Pinpoint the cell where the given text exists, returning its [x, y] midpoint coordinate. 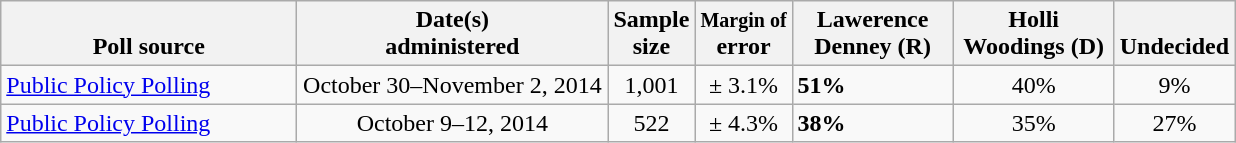
1,001 [652, 85]
38% [872, 123]
October 9–12, 2014 [452, 123]
40% [1034, 85]
Samplesize [652, 34]
October 30–November 2, 2014 [452, 85]
Undecided [1174, 34]
522 [652, 123]
Margin oferror [744, 34]
HolliWoodings (D) [1034, 34]
Date(s)administered [452, 34]
± 3.1% [744, 85]
LawerenceDenney (R) [872, 34]
9% [1174, 85]
51% [872, 85]
27% [1174, 123]
± 4.3% [744, 123]
Poll source [149, 34]
35% [1034, 123]
